Return the (X, Y) coordinate for the center point of the cell that contains the specified text.  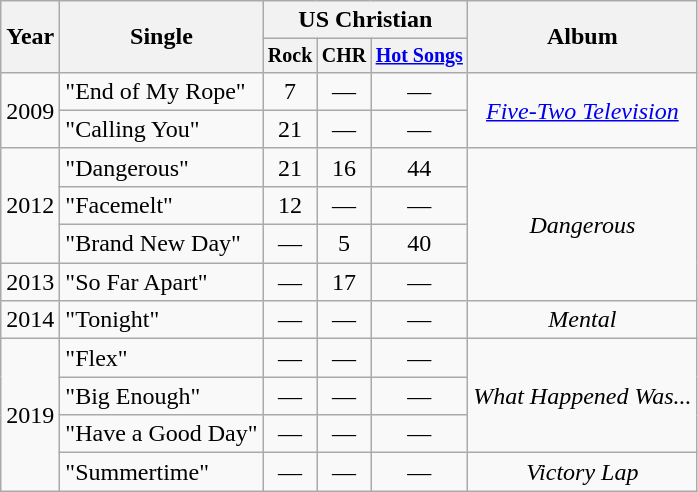
"Calling You" (162, 129)
"Have a Good Day" (162, 434)
Dangerous (583, 224)
17 (344, 282)
12 (290, 205)
"Tonight" (162, 320)
Single (162, 37)
Mental (583, 320)
Rock (290, 56)
40 (420, 244)
"Big Enough" (162, 396)
2019 (30, 415)
Five-Two Television (583, 110)
What Happened Was... (583, 396)
"Summertime" (162, 472)
16 (344, 167)
Hot Songs (420, 56)
"So Far Apart" (162, 282)
2014 (30, 320)
"Flex" (162, 358)
Victory Lap (583, 472)
7 (290, 91)
CHR (344, 56)
"End of My Rope" (162, 91)
Year (30, 37)
2012 (30, 205)
Album (583, 37)
"Facemelt" (162, 205)
2009 (30, 110)
2013 (30, 282)
44 (420, 167)
5 (344, 244)
"Dangerous" (162, 167)
US Christian (366, 20)
"Brand New Day" (162, 244)
